Locate the cell with the specified text and output its (X, Y) center coordinate. 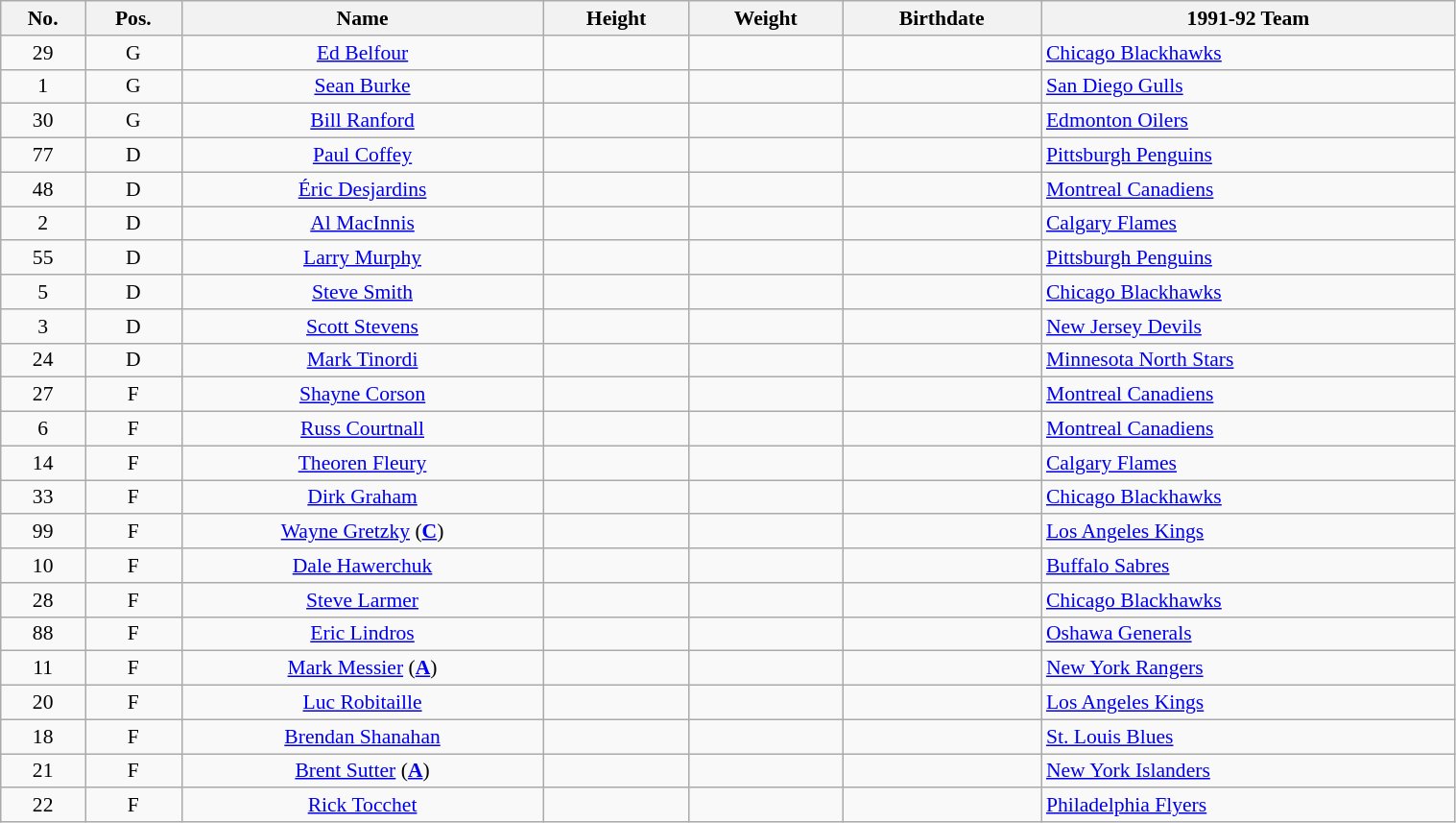
No. (43, 18)
Bill Ranford (363, 121)
New York Islanders (1248, 771)
20 (43, 703)
Éric Desjardins (363, 189)
Scott Stevens (363, 327)
Mark Tinordi (363, 360)
2 (43, 224)
55 (43, 258)
New Jersey Devils (1248, 327)
Dale Hawerchuk (363, 566)
Pos. (133, 18)
New York Rangers (1248, 668)
Shayne Corson (363, 395)
1 (43, 86)
Buffalo Sabres (1248, 566)
22 (43, 806)
Ed Belfour (363, 53)
San Diego Gulls (1248, 86)
30 (43, 121)
Brent Sutter (A) (363, 771)
Minnesota North Stars (1248, 360)
Oshawa Generals (1248, 634)
Brendan Shanahan (363, 737)
6 (43, 429)
33 (43, 497)
Sean Burke (363, 86)
Philadelphia Flyers (1248, 806)
99 (43, 532)
14 (43, 463)
1991-92 Team (1248, 18)
88 (43, 634)
Eric Lindros (363, 634)
24 (43, 360)
Birthdate (943, 18)
77 (43, 156)
St. Louis Blues (1248, 737)
Edmonton Oilers (1248, 121)
11 (43, 668)
21 (43, 771)
27 (43, 395)
Weight (766, 18)
Wayne Gretzky (C) (363, 532)
Steve Smith (363, 292)
18 (43, 737)
48 (43, 189)
Rick Tocchet (363, 806)
Steve Larmer (363, 600)
Dirk Graham (363, 497)
5 (43, 292)
Height (616, 18)
28 (43, 600)
Larry Murphy (363, 258)
3 (43, 327)
Name (363, 18)
29 (43, 53)
Theoren Fleury (363, 463)
Russ Courtnall (363, 429)
Al MacInnis (363, 224)
Mark Messier (A) (363, 668)
Paul Coffey (363, 156)
10 (43, 566)
Luc Robitaille (363, 703)
